Capture the cell that displays the provided text and extract its [x, y] central coordinate. 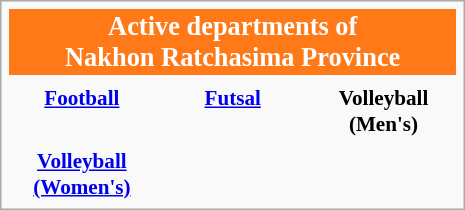
Active departments ofNakhon Ratchasima Province [232, 42]
Football [82, 111]
Futsal [233, 111]
Volleyball (Women's) [82, 174]
Volleyball (Men's) [384, 111]
